Provide the (x, y) coordinate of the cell's center where the given text is located.  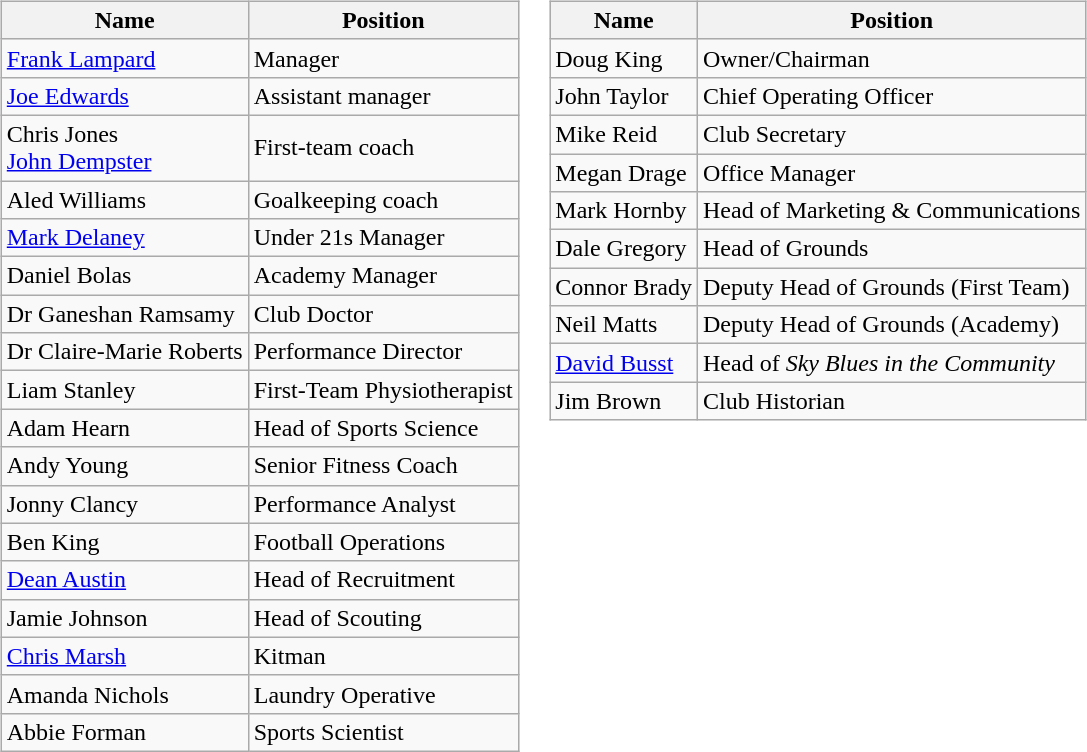
Adam Hearn (124, 428)
Liam Stanley (124, 390)
Aled Williams (124, 199)
Andy Young (124, 466)
Head of Sports Science (383, 428)
Ben King (124, 542)
Connor Brady (624, 287)
Abbie Forman (124, 732)
Jamie Johnson (124, 618)
First-team coach (383, 148)
Amanda Nichols (124, 694)
Deputy Head of Grounds (Academy) (891, 325)
Head of Grounds (891, 249)
Club Secretary (891, 134)
Owner/Chairman (891, 58)
Jonny Clancy (124, 504)
John Taylor (624, 96)
Sports Scientist (383, 732)
Megan Drage (624, 173)
Office Manager (891, 173)
Goalkeeping coach (383, 199)
Performance Analyst (383, 504)
Dr Ganeshan Ramsamy (124, 314)
Dr Claire-Marie Roberts (124, 352)
Deputy Head of Grounds (First Team) (891, 287)
Performance Director (383, 352)
Chief Operating Officer (891, 96)
Club Doctor (383, 314)
Under 21s Manager (383, 238)
Dean Austin (124, 580)
Kitman (383, 656)
Doug King (624, 58)
Mike Reid (624, 134)
Football Operations (383, 542)
Club Historian (891, 401)
Mark Delaney (124, 238)
Assistant manager (383, 96)
Head of Recruitment (383, 580)
Academy Manager (383, 276)
Joe Edwards (124, 96)
Chris Marsh (124, 656)
Head of Sky Blues in the Community (891, 363)
Daniel Bolas (124, 276)
Head of Scouting (383, 618)
Manager (383, 58)
Dale Gregory (624, 249)
Neil Matts (624, 325)
Mark Hornby (624, 211)
Senior Fitness Coach (383, 466)
Chris Jones John Dempster (124, 148)
David Busst (624, 363)
Laundry Operative (383, 694)
First-Team Physiotherapist (383, 390)
Head of Marketing & Communications (891, 211)
Jim Brown (624, 401)
Frank Lampard (124, 58)
